Determine the (x, y) coordinate at the center of the cell enclosing the given text.  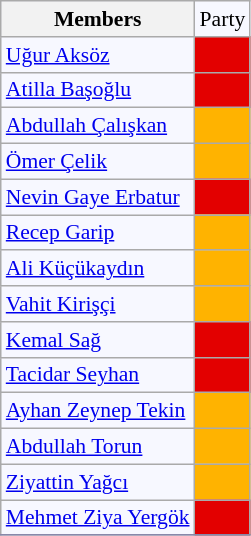
Nevin Gaye Erbatur (98, 197)
Members (98, 19)
Ömer Çelik (98, 162)
Uğur Aksöz (98, 55)
Party (223, 19)
Abdullah Çalışkan (98, 126)
Tacidar Seyhan (98, 375)
Ayhan Zeynep Tekin (98, 411)
Vahit Kirişçi (98, 304)
Kemal Sağ (98, 340)
Ali Küçükaydın (98, 269)
Mehmet Ziya Yergök (98, 518)
Recep Garip (98, 233)
Atilla Başoğlu (98, 90)
Ziyattin Yağcı (98, 482)
Abdullah Torun (98, 447)
